Extract the [x, y] coordinate from the center of the cell holding the provided text.  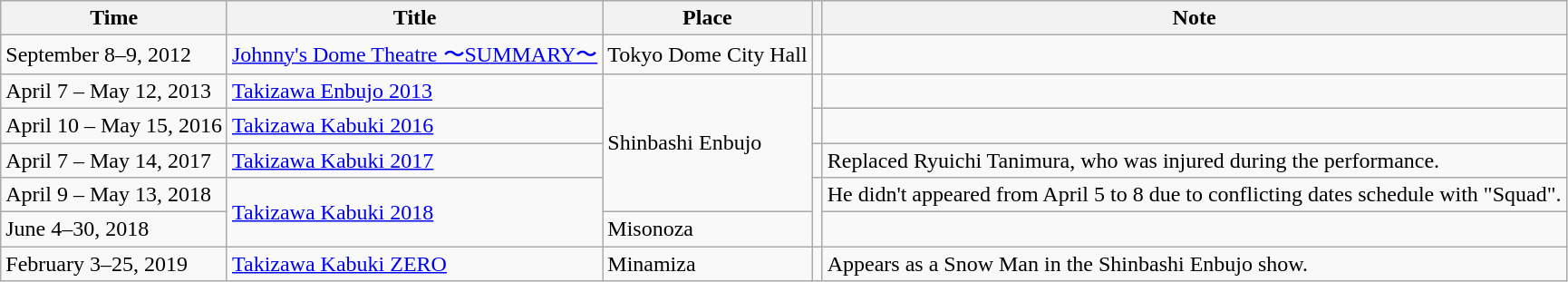
Note [1195, 18]
Place [707, 18]
Tokyo Dome City Hall [707, 54]
September 8–9, 2012 [114, 54]
Takizawa Kabuki 2018 [414, 212]
June 4–30, 2018 [114, 229]
Misonoza [707, 229]
Takizawa Kabuki 2017 [414, 160]
April 7 – May 14, 2017 [114, 160]
He didn't appeared from April 5 to 8 due to conflicting dates schedule with "Squad". [1195, 195]
Time [114, 18]
Takizawa Kabuki ZERO [414, 264]
Johnny's Dome Theatre 〜SUMMARY〜 [414, 54]
Takizawa Kabuki 2016 [414, 125]
April 9 – May 13, 2018 [114, 195]
Title [414, 18]
April 10 – May 15, 2016 [114, 125]
April 7 – May 12, 2013 [114, 91]
Minamiza [707, 264]
Takizawa Enbujo 2013 [414, 91]
February 3–25, 2019 [114, 264]
Appears as a Snow Man in the Shinbashi Enbujo show. [1195, 264]
Replaced Ryuichi Tanimura, who was injured during the performance. [1195, 160]
Shinbashi Enbujo [707, 142]
